Determine the [x, y] coordinate at the center of the cell enclosing the given text.  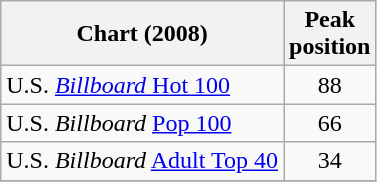
U.S. Billboard Hot 100 [142, 85]
88 [330, 85]
34 [330, 161]
Peakposition [330, 34]
Chart (2008) [142, 34]
66 [330, 123]
U.S. Billboard Adult Top 40 [142, 161]
U.S. Billboard Pop 100 [142, 123]
